Provide the (X, Y) coordinate of the cell's center where the given text is located.  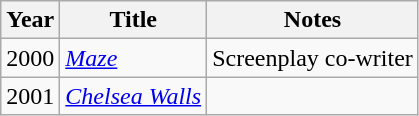
Notes (313, 20)
Screenplay co-writer (313, 58)
2000 (30, 58)
Maze (134, 58)
Title (134, 20)
Chelsea Walls (134, 96)
2001 (30, 96)
Year (30, 20)
